Identify which cell holds the provided text, then report its (x, y) central coordinate. 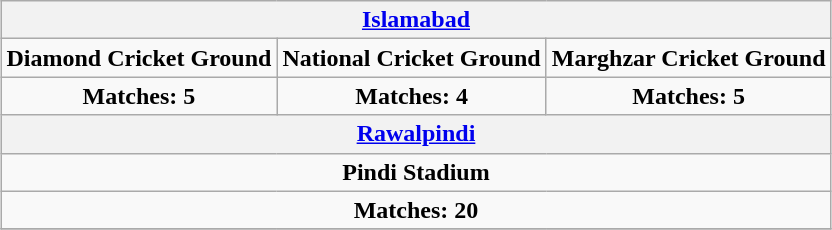
Pindi Stadium (416, 172)
Diamond Cricket Ground (139, 58)
National Cricket Ground (412, 58)
Rawalpindi (416, 134)
Matches: 4 (412, 96)
Matches: 20 (416, 210)
Marghzar Cricket Ground (688, 58)
Islamabad (416, 20)
